Pinpoint the cell where the given text exists, returning its (x, y) midpoint coordinate. 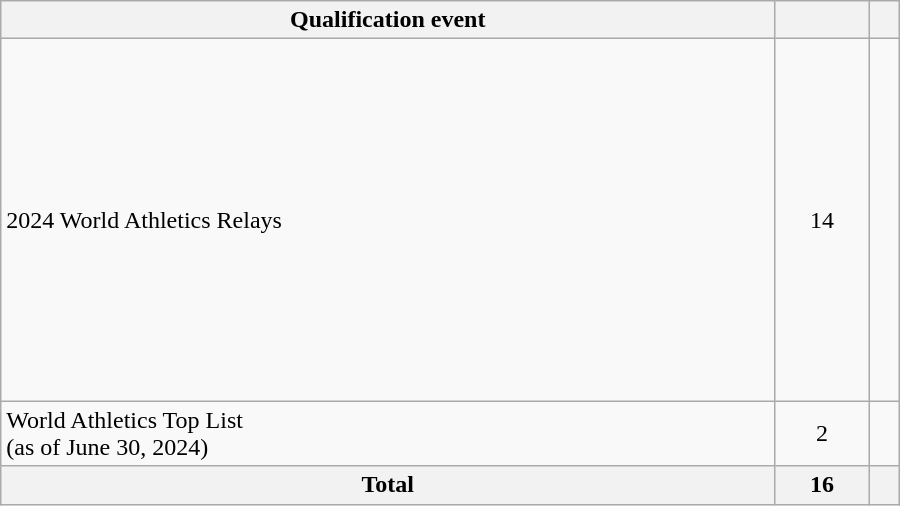
Qualification event (388, 20)
Total (388, 485)
16 (822, 485)
2024 World Athletics Relays (388, 220)
14 (822, 220)
2 (822, 434)
World Athletics Top List(as of June 30, 2024) (388, 434)
